Locate the cell with the specified text and output its [X, Y] center coordinate. 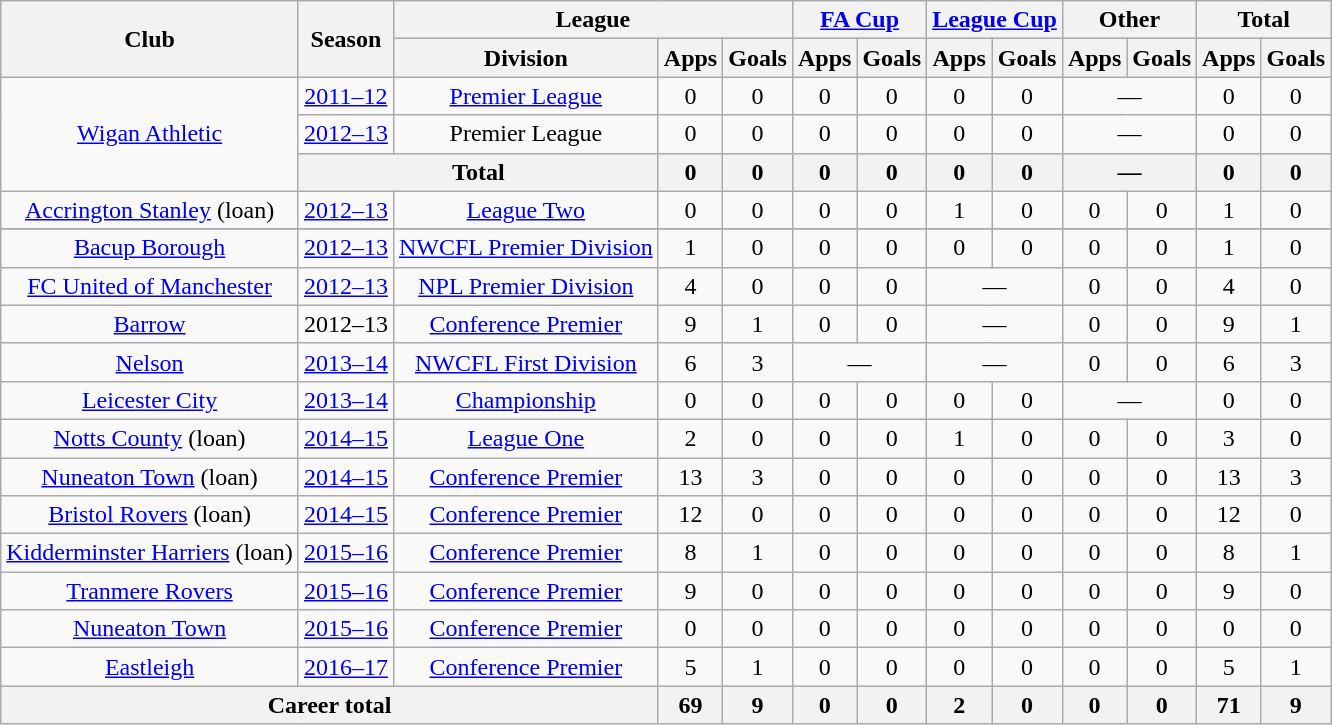
Nuneaton Town [150, 629]
League Two [526, 210]
League One [526, 438]
Eastleigh [150, 667]
Kidderminster Harriers (loan) [150, 553]
Tranmere Rovers [150, 591]
Championship [526, 400]
League [592, 20]
League Cup [995, 20]
Notts County (loan) [150, 438]
Barrow [150, 324]
FA Cup [859, 20]
Accrington Stanley (loan) [150, 210]
Club [150, 39]
69 [690, 705]
2011–12 [346, 96]
Division [526, 58]
2016–17 [346, 667]
71 [1229, 705]
NWCFL First Division [526, 362]
Leicester City [150, 400]
FC United of Manchester [150, 286]
Bristol Rovers (loan) [150, 515]
Career total [330, 705]
NWCFL Premier Division [526, 248]
Season [346, 39]
Nuneaton Town (loan) [150, 477]
NPL Premier Division [526, 286]
Bacup Borough [150, 248]
Wigan Athletic [150, 134]
Other [1129, 20]
Nelson [150, 362]
